Search for the cell housing the specified text and yield its (X, Y) center coordinate. 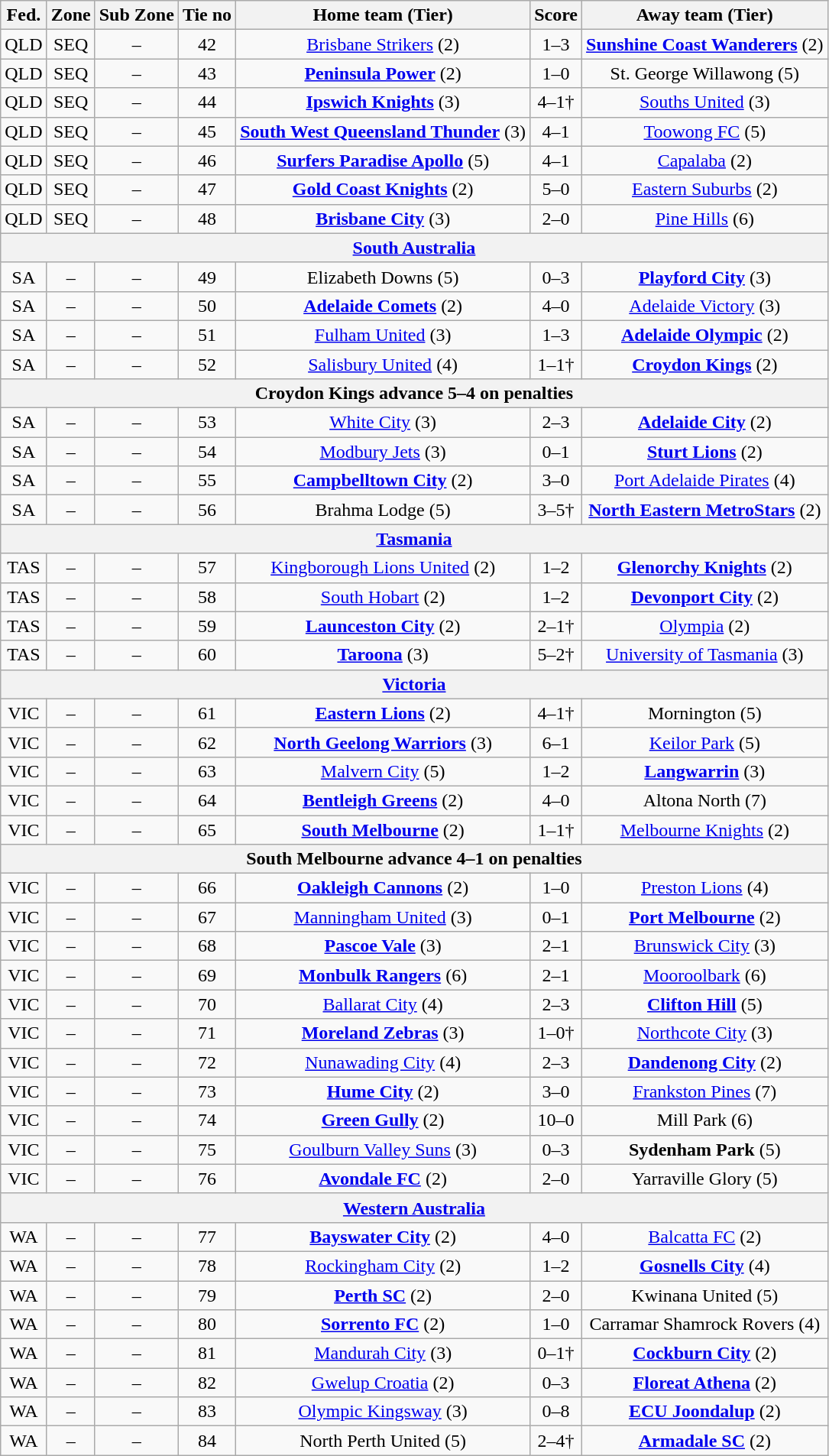
51 (206, 335)
South Hobart (2) (384, 597)
Perth SC (2) (384, 1295)
Away team (Tier) (705, 15)
Kingborough Lions United (2) (384, 568)
2–4† (556, 1441)
49 (206, 277)
50 (206, 306)
Mooroolbark (6) (705, 975)
Taroona (3) (384, 655)
59 (206, 626)
Frankston Pines (7) (705, 1091)
44 (206, 102)
Sunshine Coast Wanderers (2) (705, 44)
78 (206, 1266)
Olympic Kingsway (3) (384, 1412)
Croydon Kings advance 5–4 on penalties (414, 394)
52 (206, 365)
64 (206, 800)
45 (206, 131)
Glenorchy Knights (2) (705, 568)
Bentleigh Greens (2) (384, 800)
63 (206, 771)
Yarraville Glory (5) (705, 1179)
77 (206, 1237)
Armadale SC (2) (705, 1441)
Keilor Park (5) (705, 742)
0–1† (556, 1354)
Devonport City (2) (705, 597)
St. George Willawong (5) (705, 73)
Sorrento FC (2) (384, 1325)
69 (206, 975)
Oakleigh Cannons (2) (384, 888)
Clifton Hill (5) (705, 1004)
Olympia (2) (705, 626)
Victoria (414, 684)
Eastern Suburbs (2) (705, 190)
South West Queensland Thunder (3) (384, 131)
South Australia (414, 248)
73 (206, 1091)
81 (206, 1354)
Malvern City (5) (384, 771)
Pascoe Vale (3) (384, 946)
Altona North (7) (705, 800)
72 (206, 1062)
74 (206, 1120)
10–0 (556, 1120)
Brunswick City (3) (705, 946)
Ballarat City (4) (384, 1004)
South Melbourne advance 4–1 on penalties (414, 859)
70 (206, 1004)
Ipswich Knights (3) (384, 102)
Campbelltown City (2) (384, 481)
66 (206, 888)
48 (206, 219)
5–2† (556, 655)
Zone (70, 15)
Brahma Lodge (5) (384, 510)
61 (206, 713)
Gwelup Croatia (2) (384, 1383)
6–1 (556, 742)
Dandenong City (2) (705, 1062)
Adelaide Olympic (2) (705, 335)
Fed. (24, 15)
79 (206, 1295)
Surfers Paradise Apollo (5) (384, 161)
0–8 (556, 1412)
Gold Coast Knights (2) (384, 190)
Moreland Zebras (3) (384, 1033)
Green Gully (2) (384, 1120)
60 (206, 655)
Fulham United (3) (384, 335)
Sydenham Park (5) (705, 1150)
Adelaide Victory (3) (705, 306)
Cockburn City (2) (705, 1354)
Modbury Jets (3) (384, 452)
Port Melbourne (2) (705, 917)
71 (206, 1033)
Brisbane City (3) (384, 219)
1–0† (556, 1033)
Adelaide City (2) (705, 423)
75 (206, 1150)
North Eastern MetroStars (2) (705, 510)
5–0 (556, 190)
Balcatta FC (2) (705, 1237)
Carramar Shamrock Rovers (4) (705, 1325)
Melbourne Knights (2) (705, 829)
3–5† (556, 510)
Eastern Lions (2) (384, 713)
82 (206, 1383)
Playford City (3) (705, 277)
53 (206, 423)
Nunawading City (4) (384, 1062)
Score (556, 15)
Salisbury United (4) (384, 365)
Floreat Athena (2) (705, 1383)
Elizabeth Downs (5) (384, 277)
Souths United (3) (705, 102)
Hume City (2) (384, 1091)
Rockingham City (2) (384, 1266)
Preston Lions (4) (705, 888)
Port Adelaide Pirates (4) (705, 481)
54 (206, 452)
Western Australia (414, 1208)
42 (206, 44)
Peninsula Power (2) (384, 73)
43 (206, 73)
Adelaide Comets (2) (384, 306)
South Melbourne (2) (384, 829)
65 (206, 829)
Kwinana United (5) (705, 1295)
68 (206, 946)
76 (206, 1179)
White City (3) (384, 423)
47 (206, 190)
Sturt Lions (2) (705, 452)
Home team (Tier) (384, 15)
Manningham United (3) (384, 917)
Langwarrin (3) (705, 771)
University of Tasmania (3) (705, 655)
2–1† (556, 626)
Launceston City (2) (384, 626)
58 (206, 597)
ECU Joondalup (2) (705, 1412)
Capalaba (2) (705, 161)
North Geelong Warriors (3) (384, 742)
Mornington (5) (705, 713)
Tasmania (414, 539)
55 (206, 481)
83 (206, 1412)
Goulburn Valley Suns (3) (384, 1150)
62 (206, 742)
Monbulk Rangers (6) (384, 975)
Gosnells City (4) (705, 1266)
Brisbane Strikers (2) (384, 44)
57 (206, 568)
Toowong FC (5) (705, 131)
Mill Park (6) (705, 1120)
Bayswater City (2) (384, 1237)
67 (206, 917)
56 (206, 510)
84 (206, 1441)
Sub Zone (136, 15)
Avondale FC (2) (384, 1179)
Mandurah City (3) (384, 1354)
Croydon Kings (2) (705, 365)
Northcote City (3) (705, 1033)
North Perth United (5) (384, 1441)
Pine Hills (6) (705, 219)
46 (206, 161)
80 (206, 1325)
Tie no (206, 15)
